Pinpoint the cell where the given text exists, returning its [X, Y] midpoint coordinate. 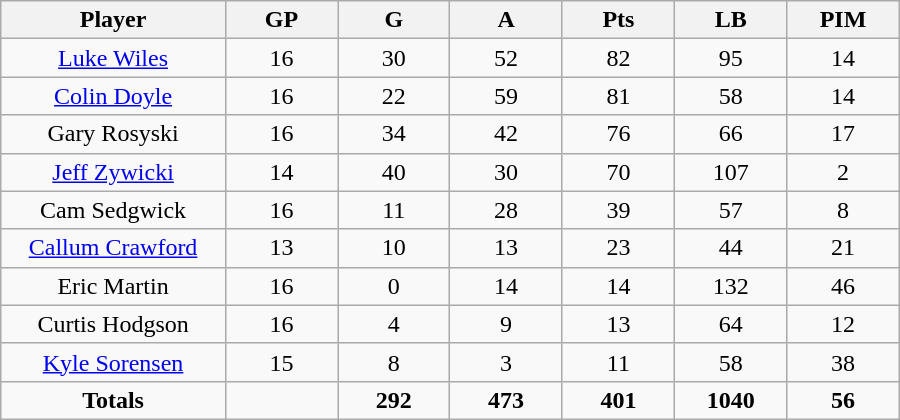
401 [618, 400]
Pts [618, 20]
Jeff Zywicki [114, 172]
9 [506, 324]
3 [506, 362]
39 [618, 210]
56 [843, 400]
0 [394, 286]
Player [114, 20]
70 [618, 172]
76 [618, 134]
34 [394, 134]
82 [618, 58]
132 [731, 286]
Curtis Hodgson [114, 324]
81 [618, 96]
17 [843, 134]
LB [731, 20]
Callum Crawford [114, 248]
Gary Rosyski [114, 134]
12 [843, 324]
95 [731, 58]
2 [843, 172]
G [394, 20]
4 [394, 324]
66 [731, 134]
64 [731, 324]
473 [506, 400]
1040 [731, 400]
38 [843, 362]
292 [394, 400]
PIM [843, 20]
44 [731, 248]
Colin Doyle [114, 96]
46 [843, 286]
21 [843, 248]
59 [506, 96]
Cam Sedgwick [114, 210]
A [506, 20]
57 [731, 210]
Luke Wiles [114, 58]
10 [394, 248]
107 [731, 172]
Kyle Sorensen [114, 362]
40 [394, 172]
23 [618, 248]
22 [394, 96]
52 [506, 58]
Totals [114, 400]
GP [281, 20]
28 [506, 210]
Eric Martin [114, 286]
42 [506, 134]
15 [281, 362]
